For the text-containing cell, return its midpoint in (x, y) coordinate format. 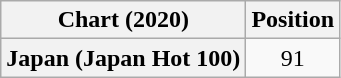
Japan (Japan Hot 100) (124, 58)
Position (293, 20)
Chart (2020) (124, 20)
91 (293, 58)
